Find where the given text appears and provide that cell's center as (X, Y) coordinate. 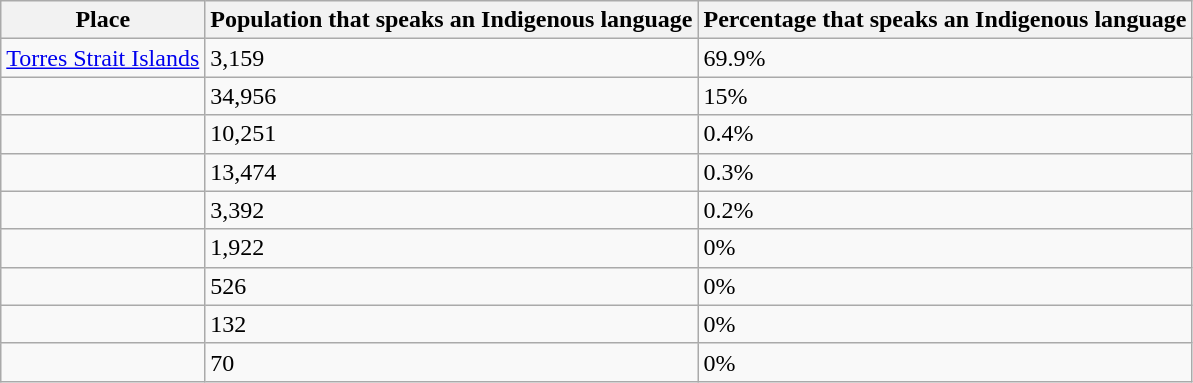
Torres Strait Islands (103, 58)
Population that speaks an Indigenous language (452, 20)
15% (945, 96)
69.9% (945, 58)
0.3% (945, 172)
132 (452, 324)
3,392 (452, 210)
0.4% (945, 134)
Percentage that speaks an Indigenous language (945, 20)
3,159 (452, 58)
10,251 (452, 134)
0.2% (945, 210)
13,474 (452, 172)
526 (452, 286)
Place (103, 20)
70 (452, 362)
34,956 (452, 96)
1,922 (452, 248)
